Extract the [X, Y] coordinate from the center of the cell holding the provided text.  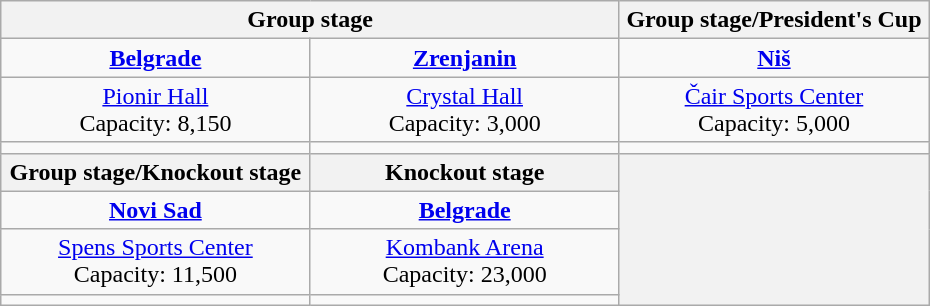
Čair Sports CenterCapacity: 5,000 [774, 110]
Zrenjanin [464, 58]
Group stage [310, 20]
Knockout stage [464, 172]
Pionir HallCapacity: 8,150 [156, 110]
Spens Sports CenterCapacity: 11,500 [156, 262]
Crystal HallCapacity: 3,000 [464, 110]
Group stage/President's Cup [774, 20]
Kombank ArenaCapacity: 23,000 [464, 262]
Novi Sad [156, 210]
Group stage/Knockout stage [156, 172]
Niš [774, 58]
